Search for the cell housing the specified text and yield its (X, Y) center coordinate. 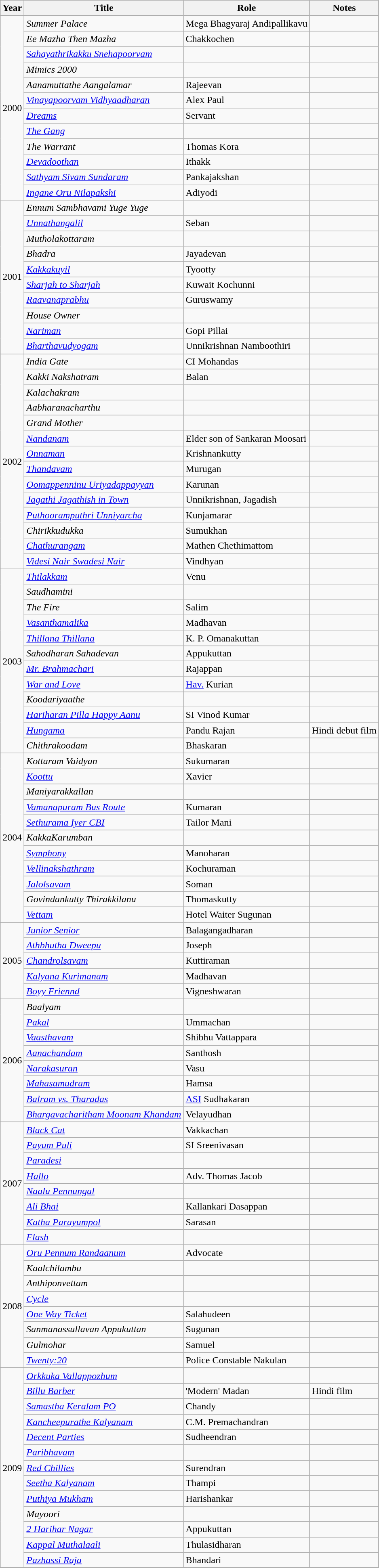
Vaasthavam (104, 1038)
Balagangadharan (246, 930)
SI Sreenivasan (246, 1145)
Unnikrishnan Namboothiri (246, 346)
Katha Parayumpol (104, 1222)
Joseph (246, 945)
Oru Pennum Randaanum (104, 1253)
Ingane Oru Nilapakshi (104, 193)
Tyootty (246, 269)
Alex Paul (246, 100)
Baalyam (104, 1007)
Elder son of Sankaran Moosari (246, 438)
Black Cat (104, 1130)
Sukumaran (246, 761)
2003 (12, 661)
Thandavam (104, 469)
Sharjah to Sharjah (104, 285)
Harishankar (246, 1499)
Paribhavam (104, 1453)
Sethurama Iyer CBI (104, 822)
Flash (104, 1237)
Mathen Chethimattom (246, 546)
Mutholakottaram (104, 239)
Pakal (104, 1022)
Mimics 2000 (104, 69)
Police Constable Nakulan (246, 1360)
Role (246, 8)
Chandy (246, 1406)
Unnathangalil (104, 223)
Title (104, 8)
Videsi Nair Swadesi Nair (104, 561)
Bhargavacharitham Moonam Khandam (104, 1114)
Ennum Sambhavami Yuge Yuge (104, 208)
Bharthavudyogam (104, 346)
Hallo (104, 1176)
CI Mohandas (246, 361)
Jayadevan (246, 254)
House Owner (104, 315)
Sahodharan Sahadevan (104, 653)
One Way Ticket (104, 1314)
Billu Barber (104, 1391)
2005 (12, 960)
2 Harihar Nagar (104, 1529)
Jalolsavam (104, 884)
Pandu Rajan (246, 730)
Sanmanassullavan Appukuttan (104, 1329)
Sarasan (246, 1222)
Kancheepurathe Kalyanam (104, 1421)
Murugan (246, 469)
Athbhutha Dweepu (104, 945)
Mega Bhagyaraj Andipallikavu (246, 23)
The Warrant (104, 146)
Hav. Kurian (246, 684)
Pankajakshan (246, 177)
Decent Parties (104, 1437)
Ali Bhai (104, 1207)
Devadoothan (104, 161)
Hindi debut film (344, 730)
Balram vs. Tharadas (104, 1099)
Mr. Brahmachari (104, 669)
Kaalchilambu (104, 1268)
The Gang (104, 131)
Raavanaprabhu (104, 300)
Thulasidharan (246, 1545)
Vellinakshathram (104, 868)
Kalyana Kurimanam (104, 976)
Symphony (104, 853)
Karunan (246, 484)
Maniyarakkallan (104, 792)
Vakkachan (246, 1130)
India Gate (104, 361)
Krishnankutty (246, 454)
2001 (12, 277)
Ummachan (246, 1022)
C.M. Premachandran (246, 1421)
Orkkuka Vallappozhum (104, 1375)
Chithrakoodam (104, 746)
Kunjamarar (246, 515)
2006 (12, 1061)
2009 (12, 1468)
Thomas Kora (246, 146)
Samuel (246, 1345)
Bhadra (104, 254)
Bhandari (246, 1560)
Kottaram Vaidyan (104, 761)
Servant (246, 115)
2002 (12, 461)
Nandanam (104, 438)
Paradesi (104, 1160)
Ee Mazha Then Mazha (104, 39)
Tailor Mani (246, 822)
Payum Puli (104, 1145)
Velayudhan (246, 1114)
Seban (246, 223)
Sumukhan (246, 530)
2007 (12, 1183)
Saudhamini (104, 592)
2000 (12, 108)
Onnaman (104, 454)
Bhaskaran (246, 746)
Thillana Thillana (104, 638)
Aabharanacharthu (104, 407)
Surendran (246, 1468)
Kakki Nakshatram (104, 377)
Mayoori (104, 1514)
Koottu (104, 776)
Hungama (104, 730)
Thampi (246, 1483)
Vettam (104, 914)
KakkaKarumban (104, 838)
Kumaran (246, 807)
Kallankari Dasappan (246, 1207)
Samastha Keralam PO (104, 1406)
Aanamuttathe Aangalamar (104, 85)
Xavier (246, 776)
Shibhu Vattappara (246, 1038)
Gopi Pillai (246, 331)
Twenty:20 (104, 1360)
Sathyam Sivam Sundaram (104, 177)
Narakasuran (104, 1068)
Govindankutty Thirakkilanu (104, 899)
2004 (12, 838)
Santhosh (246, 1053)
Oomappenninu Uriyadappayyan (104, 484)
Chathurangam (104, 546)
Vinayapoorvam Vidhyaadharan (104, 100)
Pazhassi Raja (104, 1560)
Red Chillies (104, 1468)
Vamanapuram Bus Route (104, 807)
Puthiya Mukham (104, 1499)
Hindi film (344, 1391)
Aanachandam (104, 1053)
Advocate (246, 1253)
Jagathi Jagathish in Town (104, 500)
Notes (344, 8)
Salahudeen (246, 1314)
Unnikrishnan, Jagadish (246, 500)
Chandrolsavam (104, 961)
Hamsa (246, 1084)
Mahasamudram (104, 1084)
Kuttiraman (246, 961)
Summer Palace (104, 23)
SI Vinod Kumar (246, 715)
Vindhyan (246, 561)
Gulmohar (104, 1345)
Salim (246, 607)
Hotel Waiter Sugunan (246, 914)
Chakkochen (246, 39)
Balan (246, 377)
Hariharan Pilla Happy Aanu (104, 715)
Manoharan (246, 853)
The Fire (104, 607)
Cycle (104, 1299)
K. P. Omanakuttan (246, 638)
Guruswamy (246, 300)
Sugunan (246, 1329)
Junior Senior (104, 930)
Sahayathrikakku Snehapoorvam (104, 54)
Anthiponvettam (104, 1283)
Venu (246, 576)
Kuwait Kochunni (246, 285)
Dreams (104, 115)
Boyy Friennd (104, 992)
Thomaskutty (246, 899)
Kalachakram (104, 392)
Rajappan (246, 669)
Naalu Pennungal (104, 1191)
Seetha Kalyanam (104, 1483)
Chirikkudukka (104, 530)
Kochuraman (246, 868)
Adv. Thomas Jacob (246, 1176)
Thilakkam (104, 576)
Adiyodi (246, 193)
'Modern' Madan (246, 1391)
Puthooramputhri Unniyarcha (104, 515)
Koodariyaathe (104, 700)
Sudheendran (246, 1437)
Vasanthamalika (104, 623)
Kakkakuyil (104, 269)
Vasu (246, 1068)
Soman (246, 884)
ASI Sudhakaran (246, 1099)
Ithakk (246, 161)
Grand Mother (104, 423)
Vigneshwaran (246, 992)
Kappal Muthalaali (104, 1545)
Nariman (104, 331)
Rajeevan (246, 85)
2008 (12, 1306)
Year (12, 8)
War and Love (104, 684)
